Detect which cell encompasses the target text, then output its [X, Y] center coordinate. 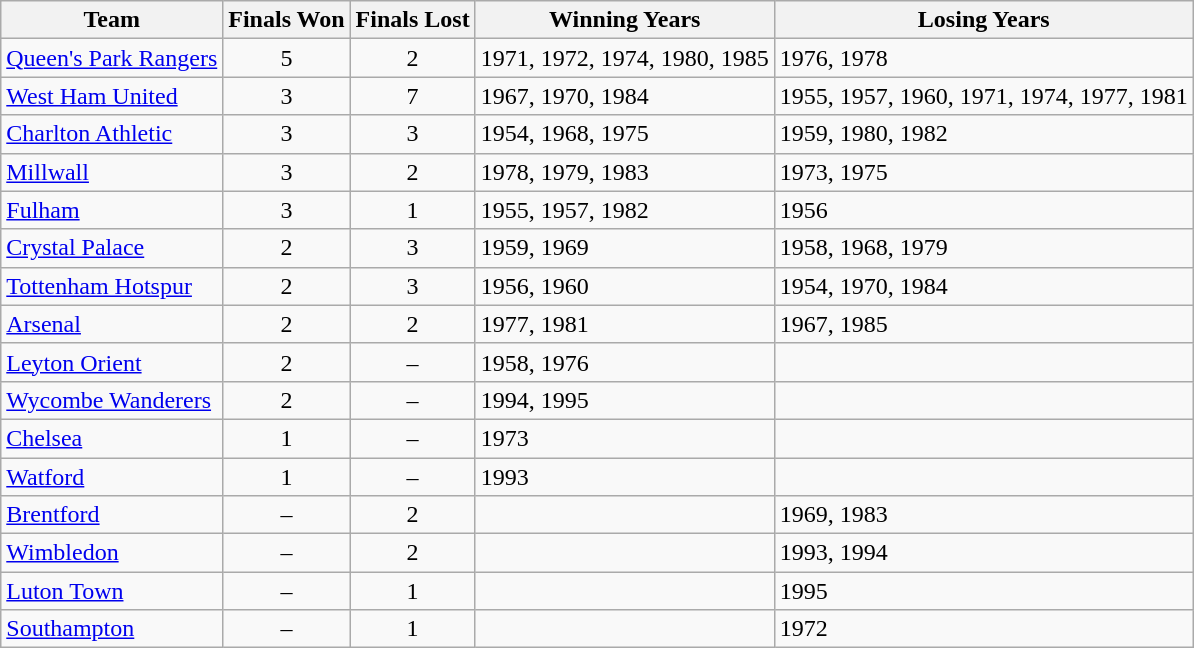
7 [412, 96]
1955, 1957, 1982 [624, 210]
Losing Years [984, 20]
1971, 1972, 1974, 1980, 1985 [624, 58]
1959, 1969 [624, 248]
1954, 1968, 1975 [624, 134]
Winning Years [624, 20]
Wimbledon [112, 553]
Millwall [112, 172]
1954, 1970, 1984 [984, 286]
Crystal Palace [112, 248]
1995 [984, 591]
Finals Lost [412, 20]
1973 [624, 438]
1993 [624, 477]
Charlton Athletic [112, 134]
Team [112, 20]
1977, 1981 [624, 324]
1993, 1994 [984, 553]
Arsenal [112, 324]
1958, 1968, 1979 [984, 248]
Luton Town [112, 591]
Wycombe Wanderers [112, 400]
Finals Won [286, 20]
1967, 1985 [984, 324]
1958, 1976 [624, 362]
1956 [984, 210]
Watford [112, 477]
Fulham [112, 210]
1969, 1983 [984, 515]
Tottenham Hotspur [112, 286]
1967, 1970, 1984 [624, 96]
Chelsea [112, 438]
West Ham United [112, 96]
Leyton Orient [112, 362]
1955, 1957, 1960, 1971, 1974, 1977, 1981 [984, 96]
1978, 1979, 1983 [624, 172]
1973, 1975 [984, 172]
Brentford [112, 515]
1976, 1978 [984, 58]
Queen's Park Rangers [112, 58]
1959, 1980, 1982 [984, 134]
Southampton [112, 629]
1994, 1995 [624, 400]
1972 [984, 629]
1956, 1960 [624, 286]
5 [286, 58]
